Locate the cell with the specified text and output its [x, y] center coordinate. 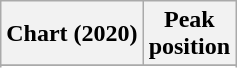
Peakposition [189, 34]
Chart (2020) [72, 34]
